Extract the [X, Y] coordinate from the center of the cell holding the provided text.  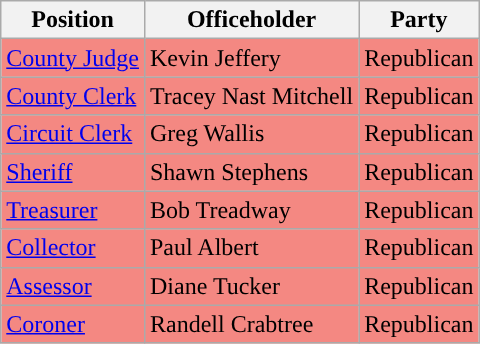
Greg Wallis [251, 134]
Circuit Clerk [73, 134]
Shawn Stephens [251, 172]
Officeholder [251, 20]
Diane Tucker [251, 286]
Tracey Nast Mitchell [251, 96]
Treasurer [73, 210]
County Judge [73, 58]
Assessor [73, 286]
Sheriff [73, 172]
Position [73, 20]
Bob Treadway [251, 210]
County Clerk [73, 96]
Randell Crabtree [251, 324]
Paul Albert [251, 248]
Party [419, 20]
Kevin Jeffery [251, 58]
Collector [73, 248]
Coroner [73, 324]
